Locate the cell with the specified text and output its [X, Y] center coordinate. 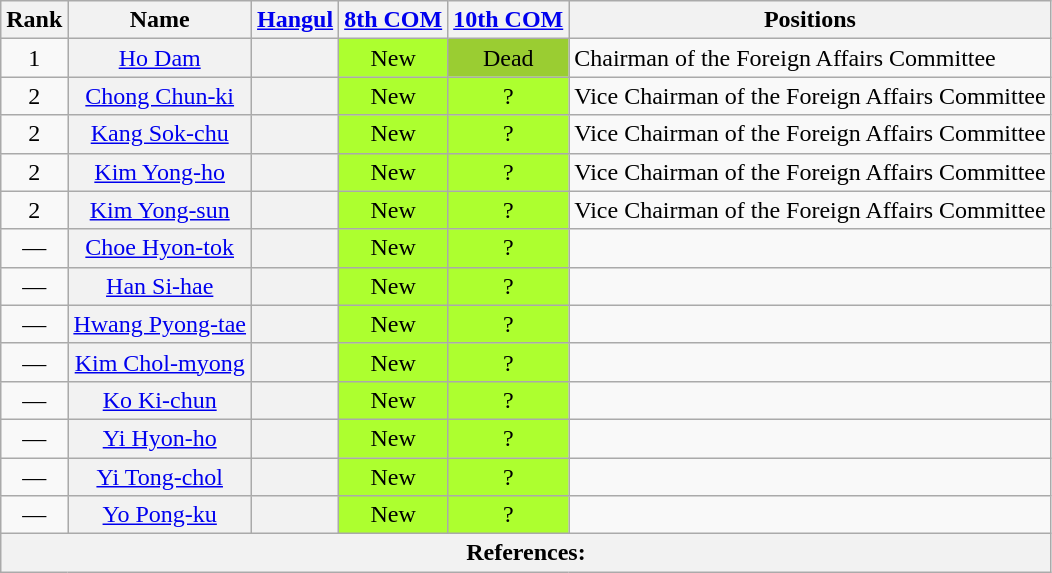
Positions [810, 20]
Kim Yong-ho [160, 172]
Ko Ki-chun [160, 400]
1 [34, 58]
10th COM [508, 20]
Ho Dam [160, 58]
References: [526, 553]
Rank [34, 20]
Hwang Pyong-tae [160, 324]
Chairman of the Foreign Affairs Committee [810, 58]
Name [160, 20]
Choe Hyon-tok [160, 248]
8th COM [394, 20]
Kim Yong-sun [160, 210]
Hangul [296, 20]
Han Si-hae [160, 286]
Yo Pong-ku [160, 515]
Yi Hyon-ho [160, 438]
Dead [508, 58]
Kim Chol-myong [160, 362]
Yi Tong-chol [160, 477]
Kang Sok-chu [160, 134]
Chong Chun-ki [160, 96]
